Extract the [X, Y] coordinate from the center of the cell holding the provided text.  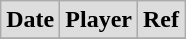
Ref [160, 20]
Player [99, 20]
Date [30, 20]
